Extract the [x, y] coordinate from the center of the cell holding the provided text.  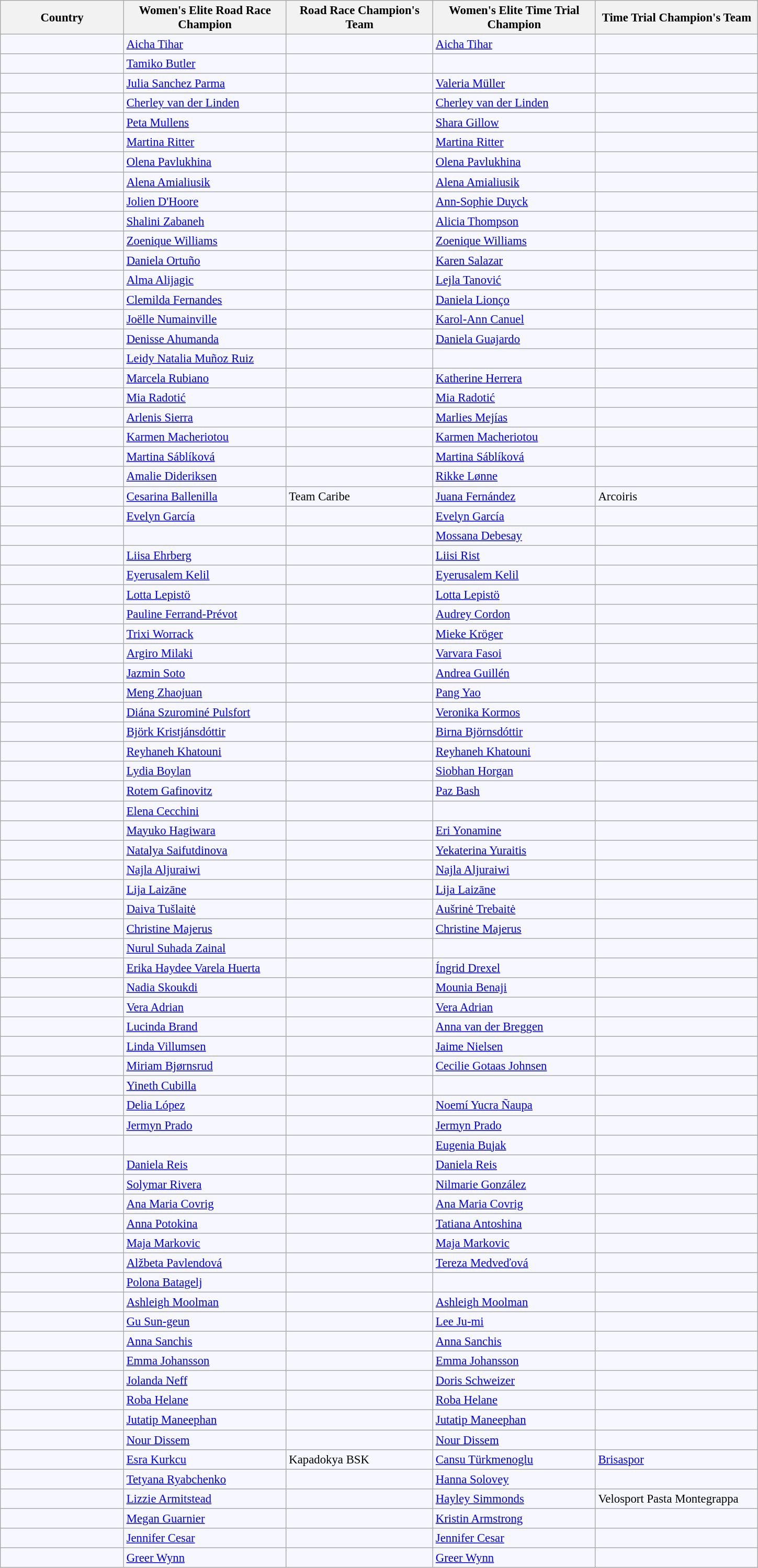
Katherine Herrera [515, 379]
Linda Villumsen [205, 1047]
Veronika Kormos [515, 713]
Brisaspor [677, 1459]
Diána Szurominé Pulsfort [205, 713]
Arlenis Sierra [205, 418]
Daniela Lionço [515, 300]
Elena Cecchini [205, 811]
Íngrid Drexel [515, 968]
Road Race Champion's Team [360, 18]
Daiva Tušlaitė [205, 909]
Time Trial Champion's Team [677, 18]
Kristin Armstrong [515, 1518]
Shara Gillow [515, 123]
Polona Batagelj [205, 1283]
Gu Sun-geun [205, 1322]
Alma Alijagic [205, 280]
Jazmin Soto [205, 673]
Aušrinė Trebaitė [515, 909]
Ann-Sophie Duyck [515, 201]
Denisse Ahumanda [205, 339]
Lucinda Brand [205, 1027]
Rikke Lønne [515, 477]
Alžbeta Pavlendová [205, 1263]
Alicia Thompson [515, 221]
Tetyana Ryabchenko [205, 1479]
Nilmarie González [515, 1184]
Megan Guarnier [205, 1518]
Country [62, 18]
Women's Elite Road Race Champion [205, 18]
Hanna Solovey [515, 1479]
Yineth Cubilla [205, 1086]
Argiro Milaki [205, 654]
Jolanda Neff [205, 1381]
Daniela Guajardo [515, 339]
Karol-Ann Canuel [515, 319]
Andrea Guillén [515, 673]
Esra Kurkcu [205, 1459]
Velosport Pasta Montegrappa [677, 1498]
Team Caribe [360, 496]
Lejla Tanović [515, 280]
Daniela Ortuño [205, 260]
Varvara Fasoi [515, 654]
Clemilda Fernandes [205, 300]
Jaime Nielsen [515, 1047]
Women's Elite Time Trial Champion [515, 18]
Tereza Medveďová [515, 1263]
Paz Bash [515, 791]
Yekaterina Yuraitis [515, 850]
Eri Yonamine [515, 830]
Rotem Gafinovitz [205, 791]
Arcoiris [677, 496]
Mounia Benaji [515, 988]
Amalie Dideriksen [205, 477]
Shalini Zabaneh [205, 221]
Liisi Rist [515, 555]
Cecilie Gotaas Johnsen [515, 1066]
Eugenia Bujak [515, 1145]
Pang Yao [515, 693]
Cesarina Ballenilla [205, 496]
Nadia Skoukdi [205, 988]
Peta Mullens [205, 123]
Hayley Simmonds [515, 1498]
Kapadokya BSK [360, 1459]
Karen Salazar [515, 260]
Joëlle Numainville [205, 319]
Doris Schweizer [515, 1381]
Mieke Kröger [515, 634]
Valeria Müller [515, 84]
Erika Haydee Varela Huerta [205, 968]
Juana Fernández [515, 496]
Jolien D'Hoore [205, 201]
Lee Ju-mi [515, 1322]
Noemí Yucra Ñaupa [515, 1106]
Liisa Ehrberg [205, 555]
Lydia Boylan [205, 771]
Marcela Rubiano [205, 379]
Delia López [205, 1106]
Natalya Saifutdinova [205, 850]
Mayuko Hagiwara [205, 830]
Björk Kristjánsdóttir [205, 732]
Leidy Natalia Muñoz Ruiz [205, 359]
Lizzie Armitstead [205, 1498]
Pauline Ferrand-Prévot [205, 614]
Solymar Rivera [205, 1184]
Cansu Türkmenoglu [515, 1459]
Meng Zhaojuan [205, 693]
Mossana Debesay [515, 535]
Anna Potokina [205, 1223]
Trixi Worrack [205, 634]
Tamiko Butler [205, 64]
Miriam Bjørnsrud [205, 1066]
Marlies Mejías [515, 418]
Anna van der Breggen [515, 1027]
Audrey Cordon [515, 614]
Tatiana Antoshina [515, 1223]
Julia Sanchez Parma [205, 84]
Birna Björnsdóttir [515, 732]
Siobhan Horgan [515, 771]
Nurul Suhada Zainal [205, 948]
